Scan for the cell matching the given text and deliver its (x, y) coordinate at center. 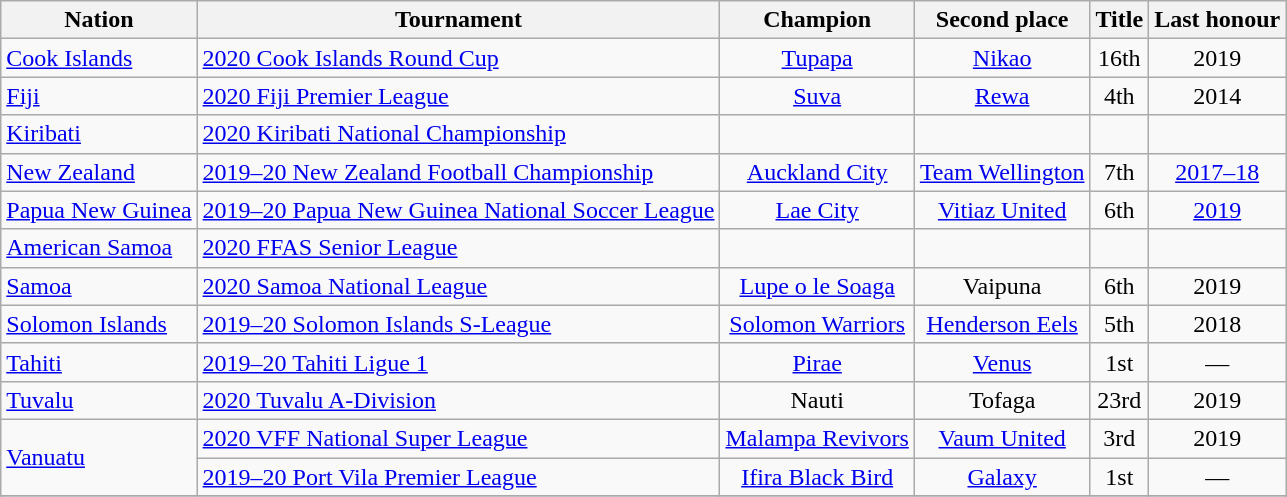
Galaxy (1002, 477)
Vitiaz United (1002, 210)
5th (1120, 324)
Tournament (458, 20)
7th (1120, 172)
2020 Cook Islands Round Cup (458, 58)
Papua New Guinea (99, 210)
Ifira Black Bird (817, 477)
2017–18 (1218, 172)
16th (1120, 58)
Team Wellington (1002, 172)
Tupapa (817, 58)
2019–20 Papua New Guinea National Soccer League (458, 210)
Champion (817, 20)
2020 VFF National Super League (458, 438)
2019–20 New Zealand Football Championship (458, 172)
Tahiti (99, 362)
2014 (1218, 96)
Nikao (1002, 58)
2019–20 Tahiti Ligue 1 (458, 362)
New Zealand (99, 172)
2020 Samoa National League (458, 286)
Auckland City (817, 172)
2019–20 Solomon Islands S-League (458, 324)
2019–20 Port Vila Premier League (458, 477)
2020 Fiji Premier League (458, 96)
Vanuatu (99, 457)
Tuvalu (99, 400)
Vaipuna (1002, 286)
Suva (817, 96)
2020 Tuvalu A-Division (458, 400)
Lupe o le Soaga (817, 286)
2020 FFAS Senior League (458, 248)
3rd (1120, 438)
Second place (1002, 20)
Fiji (99, 96)
Nation (99, 20)
Pirae (817, 362)
Rewa (1002, 96)
Vaum United (1002, 438)
Henderson Eels (1002, 324)
Nauti (817, 400)
Lae City (817, 210)
Cook Islands (99, 58)
23rd (1120, 400)
Solomon Islands (99, 324)
4th (1120, 96)
American Samoa (99, 248)
Solomon Warriors (817, 324)
Last honour (1218, 20)
Kiribati (99, 134)
Samoa (99, 286)
2020 Kiribati National Championship (458, 134)
Tofaga (1002, 400)
Venus (1002, 362)
Title (1120, 20)
2018 (1218, 324)
Malampa Revivors (817, 438)
